Scan for the cell matching the given text and deliver its (X, Y) coordinate at center. 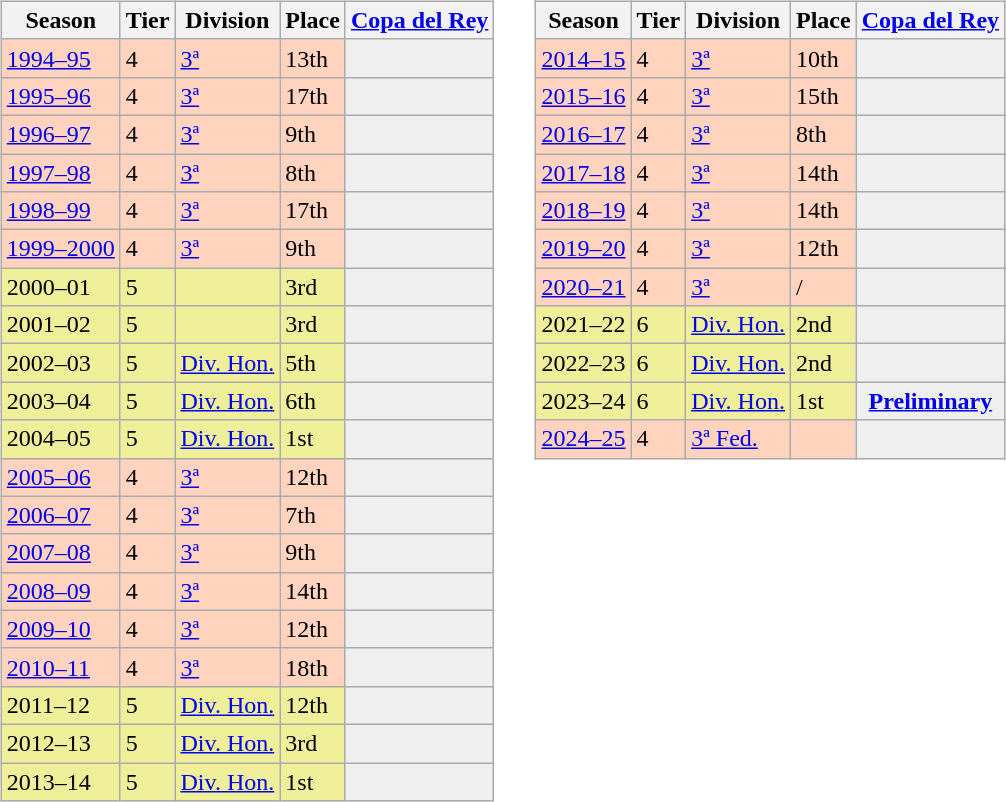
2006–07 (60, 515)
6th (313, 401)
/ (823, 287)
2018–19 (584, 211)
2010–11 (60, 667)
Preliminary (930, 401)
2001–02 (60, 325)
15th (823, 96)
2020–21 (584, 287)
10th (823, 58)
2012–13 (60, 743)
2011–12 (60, 705)
2005–06 (60, 477)
2017–18 (584, 173)
2013–14 (60, 781)
2022–23 (584, 363)
2008–09 (60, 591)
2000–01 (60, 287)
2024–25 (584, 439)
1997–98 (60, 173)
3ª Fed. (738, 439)
1994–95 (60, 58)
1998–99 (60, 211)
2021–22 (584, 325)
1996–97 (60, 134)
2023–24 (584, 401)
1999–2000 (60, 249)
2004–05 (60, 439)
2016–17 (584, 134)
18th (313, 667)
13th (313, 58)
2009–10 (60, 629)
2002–03 (60, 363)
7th (313, 515)
2003–04 (60, 401)
2015–16 (584, 96)
2007–08 (60, 553)
2014–15 (584, 58)
5th (313, 363)
2019–20 (584, 249)
1995–96 (60, 96)
